For the text-containing cell, return its midpoint in (x, y) coordinate format. 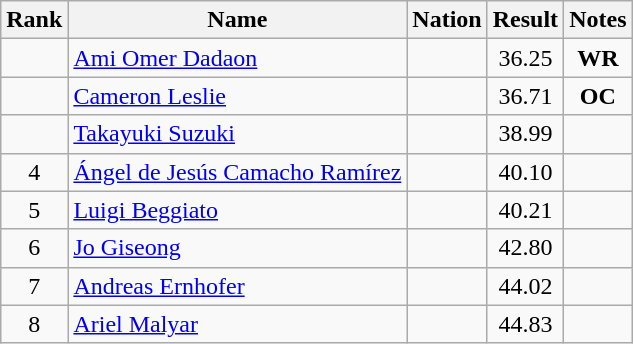
Ariel Malyar (238, 324)
44.83 (525, 324)
40.21 (525, 210)
8 (34, 324)
Jo Giseong (238, 248)
Rank (34, 20)
6 (34, 248)
44.02 (525, 286)
38.99 (525, 134)
Ami Omer Dadaon (238, 58)
4 (34, 172)
Takayuki Suzuki (238, 134)
Result (525, 20)
5 (34, 210)
Ángel de Jesús Camacho Ramírez (238, 172)
36.25 (525, 58)
Notes (598, 20)
Luigi Beggiato (238, 210)
40.10 (525, 172)
OC (598, 96)
36.71 (525, 96)
Cameron Leslie (238, 96)
7 (34, 286)
Name (238, 20)
WR (598, 58)
42.80 (525, 248)
Nation (447, 20)
Andreas Ernhofer (238, 286)
